Search for the cell housing the specified text and yield its (X, Y) center coordinate. 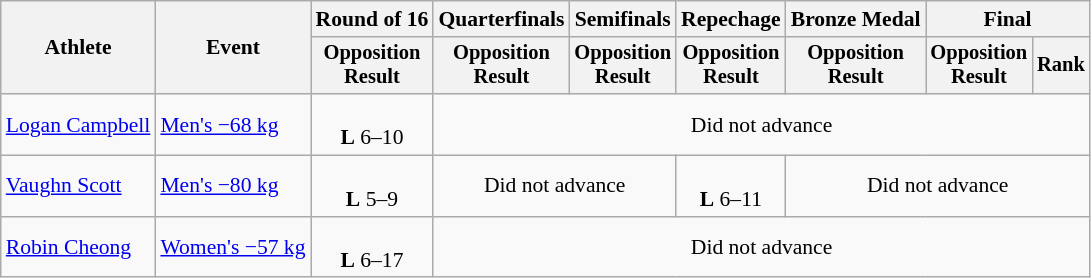
Repechage (731, 19)
Vaughn Scott (78, 186)
L 5–9 (372, 186)
Rank (1061, 66)
Bronze Medal (856, 19)
Event (232, 48)
Semifinals (622, 19)
Round of 16 (372, 19)
L 6–11 (731, 186)
Athlete (78, 48)
Men's −68 kg (232, 124)
Quarterfinals (501, 19)
Logan Campbell (78, 124)
L 6–10 (372, 124)
Men's −80 kg (232, 186)
Women's −57 kg (232, 248)
L 6–17 (372, 248)
Robin Cheong (78, 248)
Final (1008, 19)
